Find where the given text appears and provide that cell's center as [x, y] coordinate. 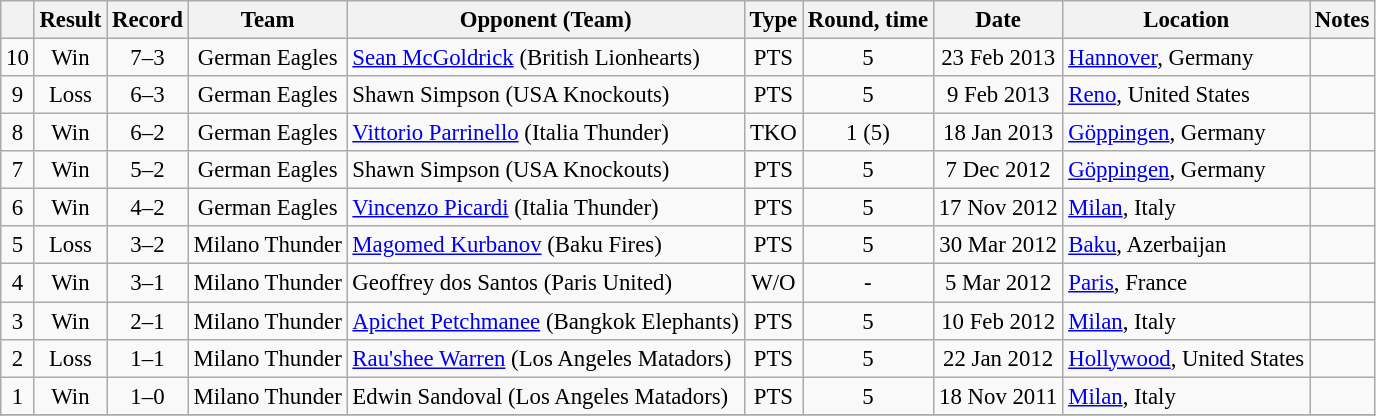
3–2 [148, 245]
4 [18, 283]
9 [18, 95]
17 Nov 2012 [998, 208]
Round, time [868, 20]
4–2 [148, 208]
7 [18, 170]
30 Mar 2012 [998, 245]
18 Jan 2013 [998, 133]
7 Dec 2012 [998, 170]
5–2 [148, 170]
Reno, United States [1186, 95]
Sean McGoldrick (British Lionhearts) [546, 58]
10 Feb 2012 [998, 321]
Hollywood, United States [1186, 358]
10 [18, 58]
1 (5) [868, 133]
5 Mar 2012 [998, 283]
6–3 [148, 95]
Edwin Sandoval (Los Angeles Matadors) [546, 396]
Location [1186, 20]
1–1 [148, 358]
7–3 [148, 58]
Date [998, 20]
Team [268, 20]
Apichet Petchmanee (Bangkok Elephants) [546, 321]
3–1 [148, 283]
Notes [1342, 20]
18 Nov 2011 [998, 396]
Magomed Kurbanov (Baku Fires) [546, 245]
6–2 [148, 133]
- [868, 283]
Hannover, Germany [1186, 58]
2–1 [148, 321]
3 [18, 321]
Rau'shee Warren (Los Angeles Matadors) [546, 358]
2 [18, 358]
Vincenzo Picardi (Italia Thunder) [546, 208]
Vittorio Parrinello (Italia Thunder) [546, 133]
TKO [773, 133]
W/O [773, 283]
Baku, Azerbaijan [1186, 245]
Opponent (Team) [546, 20]
8 [18, 133]
1 [18, 396]
Type [773, 20]
23 Feb 2013 [998, 58]
9 Feb 2013 [998, 95]
Result [70, 20]
22 Jan 2012 [998, 358]
Record [148, 20]
Paris, France [1186, 283]
Geoffrey dos Santos (Paris United) [546, 283]
6 [18, 208]
1–0 [148, 396]
